Pinpoint the cell where the given text exists, returning its [X, Y] midpoint coordinate. 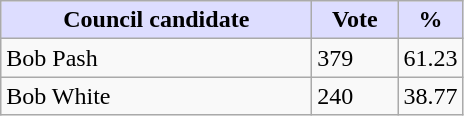
379 [355, 58]
Vote [355, 20]
Bob Pash [156, 58]
240 [355, 96]
61.23 [430, 58]
38.77 [430, 96]
Council candidate [156, 20]
Bob White [156, 96]
% [430, 20]
